Detect which cell encompasses the target text, then output its (x, y) center coordinate. 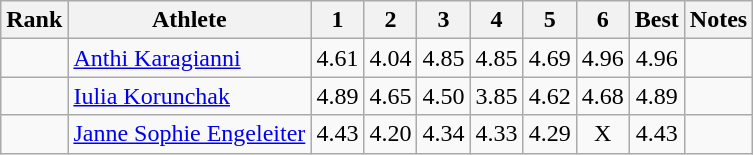
X (602, 134)
4.65 (390, 96)
4.69 (550, 58)
3 (444, 20)
4.04 (390, 58)
4.20 (390, 134)
4 (496, 20)
4.62 (550, 96)
4.50 (444, 96)
4.33 (496, 134)
Rank (34, 20)
4.68 (602, 96)
4.34 (444, 134)
6 (602, 20)
Anthi Karagianni (190, 58)
1 (338, 20)
2 (390, 20)
3.85 (496, 96)
Athlete (190, 20)
4.61 (338, 58)
5 (550, 20)
Iulia Korunchak (190, 96)
Notes (718, 20)
Best (656, 20)
Janne Sophie Engeleiter (190, 134)
4.29 (550, 134)
